From the cell containing the given text, extract its center point as [X, Y] coordinate. 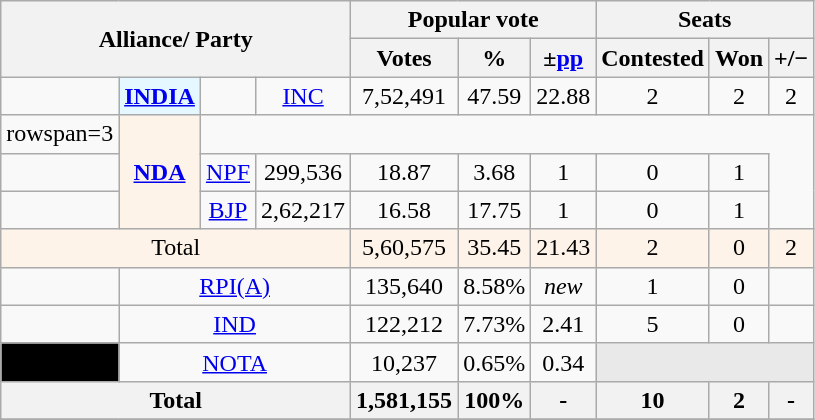
% [494, 58]
2,62,217 [304, 210]
0.34 [564, 362]
Contested [653, 58]
Won [738, 58]
22.88 [564, 96]
NOTA [235, 362]
NPF [228, 172]
RPI(A) [235, 286]
Seats [705, 20]
±pp [564, 58]
0.65% [494, 362]
3.68 [494, 172]
new [564, 286]
10 [653, 400]
8.58% [494, 286]
18.87 [404, 172]
10,237 [404, 362]
7,52,491 [404, 96]
INDIA [160, 96]
+/− [792, 58]
17.75 [494, 210]
INC [304, 96]
5,60,575 [404, 248]
IND [235, 324]
35.45 [494, 248]
100% [494, 400]
NDA [160, 172]
299,536 [304, 172]
7.73% [494, 324]
16.58 [404, 210]
47.59 [494, 96]
5 [653, 324]
122,212 [404, 324]
Popular vote [474, 20]
21.43 [564, 248]
Votes [404, 58]
rowspan=3 [60, 134]
1,581,155 [404, 400]
2.41 [564, 324]
135,640 [404, 286]
Alliance/ Party [176, 39]
BJP [228, 210]
